Capture the cell that displays the provided text and extract its [X, Y] central coordinate. 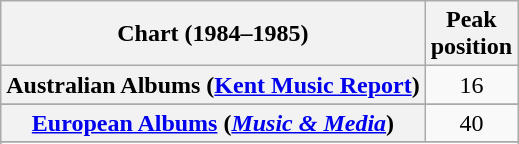
Australian Albums (Kent Music Report) [213, 85]
16 [471, 85]
40 [471, 123]
Peakposition [471, 34]
Chart (1984–1985) [213, 34]
European Albums (Music & Media) [213, 123]
